Capture the cell that displays the provided text and extract its [x, y] central coordinate. 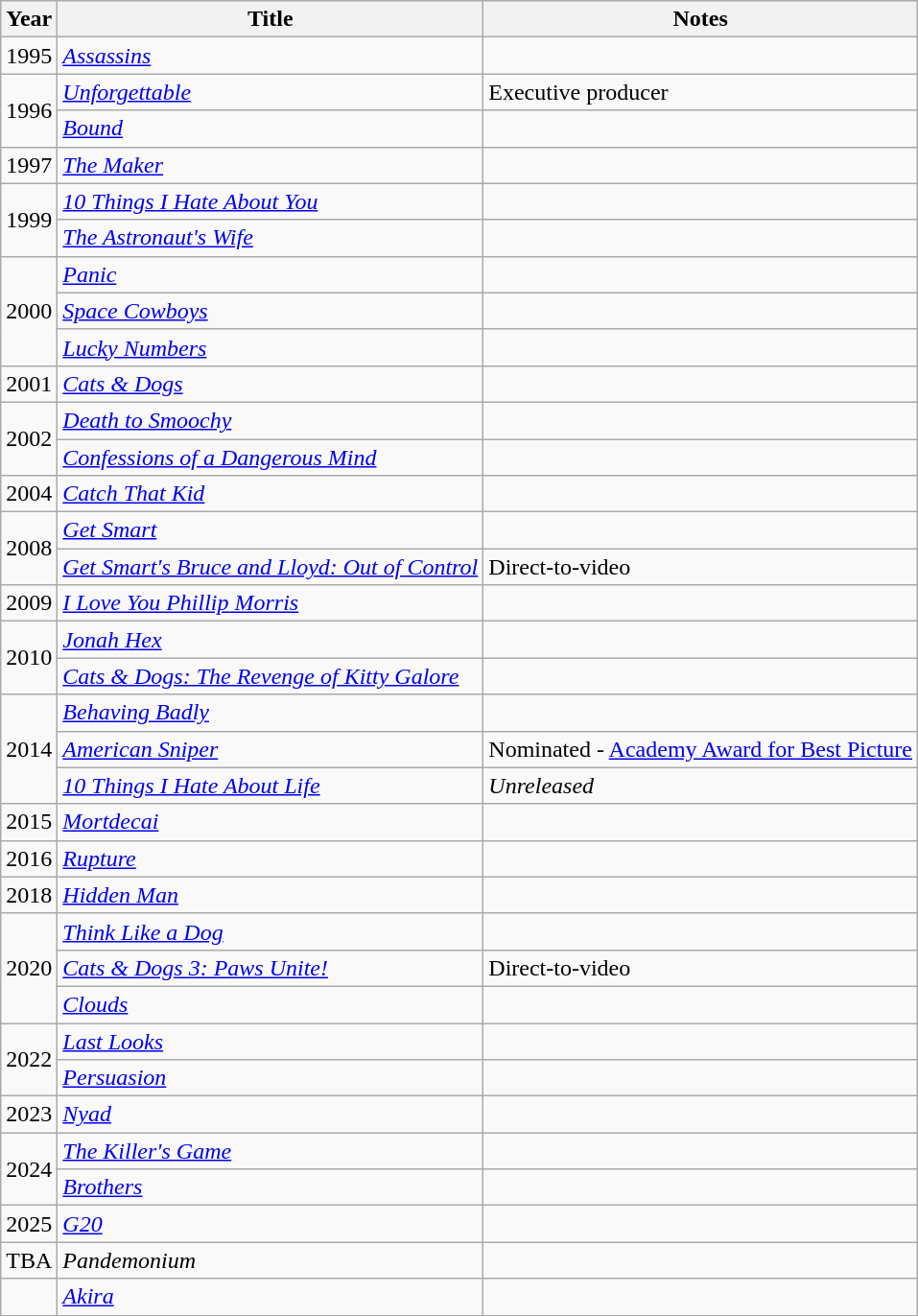
Cats & Dogs [271, 384]
The Killer's Game [271, 1151]
2016 [29, 858]
2014 [29, 749]
Get Smart [271, 530]
Jonah Hex [271, 640]
Cats & Dogs 3: Paws Unite! [271, 968]
2020 [29, 968]
Get Smart's Bruce and Lloyd: Out of Control [271, 567]
Unreleased [700, 786]
Nyad [271, 1115]
2025 [29, 1224]
Unforgettable [271, 92]
2015 [29, 822]
2022 [29, 1059]
Death to Smoochy [271, 420]
2002 [29, 438]
Assassins [271, 56]
American Sniper [271, 749]
10 Things I Hate About You [271, 201]
I Love You Phillip Morris [271, 603]
Behaving Badly [271, 713]
2009 [29, 603]
Year [29, 19]
Cats & Dogs: The Revenge of Kitty Galore [271, 676]
Executive producer [700, 92]
Akira [271, 1297]
2004 [29, 494]
Persuasion [271, 1078]
Think Like a Dog [271, 931]
2001 [29, 384]
1995 [29, 56]
1997 [29, 165]
Confessions of a Dangerous Mind [271, 458]
10 Things I Hate About Life [271, 786]
Bound [271, 129]
Space Cowboys [271, 311]
Nominated - Academy Award for Best Picture [700, 749]
2024 [29, 1169]
Clouds [271, 1004]
Title [271, 19]
Pandemonium [271, 1260]
2023 [29, 1115]
Hidden Man [271, 895]
Catch That Kid [271, 494]
2010 [29, 658]
1999 [29, 220]
2018 [29, 895]
2008 [29, 549]
Notes [700, 19]
G20 [271, 1224]
2000 [29, 311]
1996 [29, 110]
Rupture [271, 858]
The Maker [271, 165]
Brothers [271, 1187]
Lucky Numbers [271, 347]
TBA [29, 1260]
The Astronaut's Wife [271, 238]
Panic [271, 274]
Mortdecai [271, 822]
Last Looks [271, 1041]
